Return (x, y) of the center of cell containing provided text 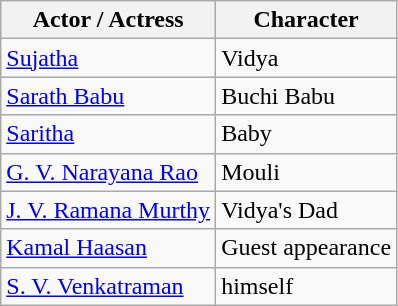
Baby (306, 134)
J. V. Ramana Murthy (108, 210)
S. V. Venkatraman (108, 286)
Character (306, 20)
Sujatha (108, 58)
Vidya's Dad (306, 210)
Sarath Babu (108, 96)
Buchi Babu (306, 96)
Mouli (306, 172)
himself (306, 286)
Vidya (306, 58)
Actor / Actress (108, 20)
G. V. Narayana Rao (108, 172)
Saritha (108, 134)
Kamal Haasan (108, 248)
Guest appearance (306, 248)
